Provide the [X, Y] coordinate of the cell's center where the given text is located.  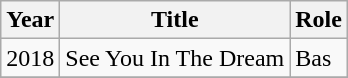
Bas [319, 58]
2018 [30, 58]
Role [319, 20]
Year [30, 20]
Title [175, 20]
See You In The Dream [175, 58]
